Scan for the cell matching the given text and deliver its (x, y) coordinate at center. 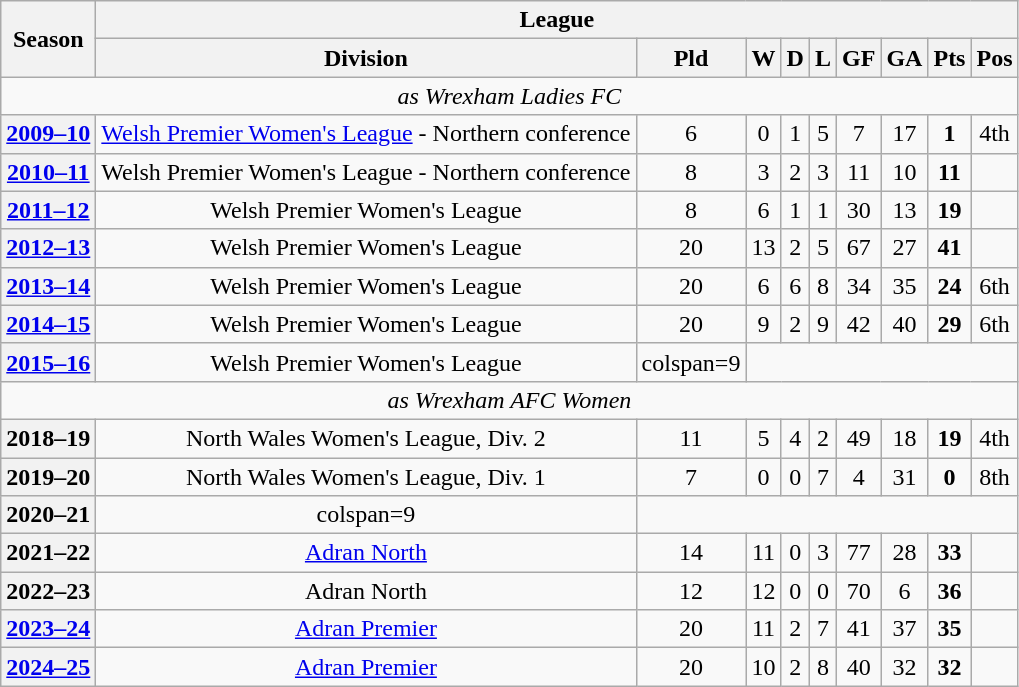
Division (366, 58)
28 (904, 553)
W (764, 58)
30 (858, 210)
as Wrexham AFC Women (510, 400)
Pos (994, 58)
2018–19 (48, 438)
North Wales Women's League, Div. 2 (366, 438)
Pld (691, 58)
GA (904, 58)
North Wales Women's League, Div. 1 (366, 477)
33 (950, 553)
2015–16 (48, 362)
36 (950, 591)
2014–15 (48, 324)
27 (904, 248)
GF (858, 58)
42 (858, 324)
as Wrexham Ladies FC (510, 96)
34 (858, 286)
37 (904, 629)
League (557, 20)
24 (950, 286)
L (822, 58)
49 (858, 438)
2022–23 (48, 591)
D (795, 58)
2010–11 (48, 172)
29 (950, 324)
2009–10 (48, 134)
70 (858, 591)
14 (691, 553)
2020–21 (48, 515)
8th (994, 477)
17 (904, 134)
77 (858, 553)
31 (904, 477)
2012–13 (48, 248)
2019–20 (48, 477)
2021–22 (48, 553)
2013–14 (48, 286)
67 (858, 248)
Pts (950, 58)
2011–12 (48, 210)
18 (904, 438)
Season (48, 39)
2024–25 (48, 667)
2023–24 (48, 629)
